Search for the cell housing the specified text and yield its [X, Y] center coordinate. 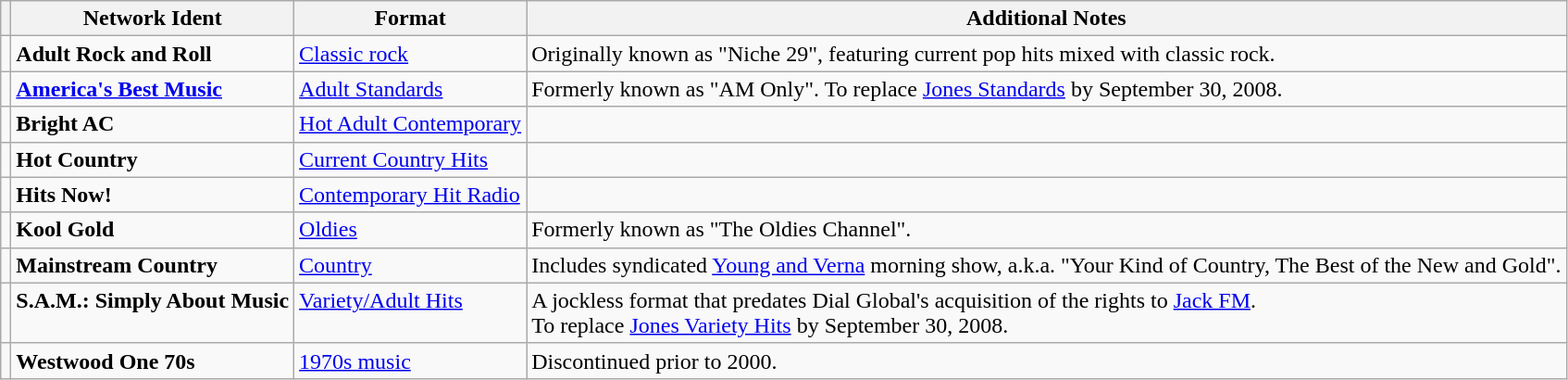
Kool Gold [153, 230]
Discontinued prior to 2000. [1046, 361]
Adult Rock and Roll [153, 54]
1970s music [411, 361]
S.A.M.: Simply About Music [153, 313]
Contemporary Hit Radio [411, 195]
Classic rock [411, 54]
Variety/Adult Hits [411, 313]
Mainstream Country [153, 265]
Hot Country [153, 159]
Oldies [411, 230]
Includes syndicated Young and Verna morning show, a.k.a. "Your Kind of Country, The Best of the New and Gold". [1046, 265]
Formerly known as "The Oldies Channel". [1046, 230]
Network Ident [153, 19]
Formerly known as "AM Only". To replace Jones Standards by September 30, 2008. [1046, 89]
Hot Adult Contemporary [411, 124]
Adult Standards [411, 89]
Bright AC [153, 124]
Westwood One 70s [153, 361]
Additional Notes [1046, 19]
Hits Now! [153, 195]
Format [411, 19]
America's Best Music [153, 89]
Country [411, 265]
Originally known as "Niche 29", featuring current pop hits mixed with classic rock. [1046, 54]
Current Country Hits [411, 159]
A jockless format that predates Dial Global's acquisition of the rights to Jack FM.To replace Jones Variety Hits by September 30, 2008. [1046, 313]
